Scan for the cell matching the given text and deliver its (X, Y) coordinate at center. 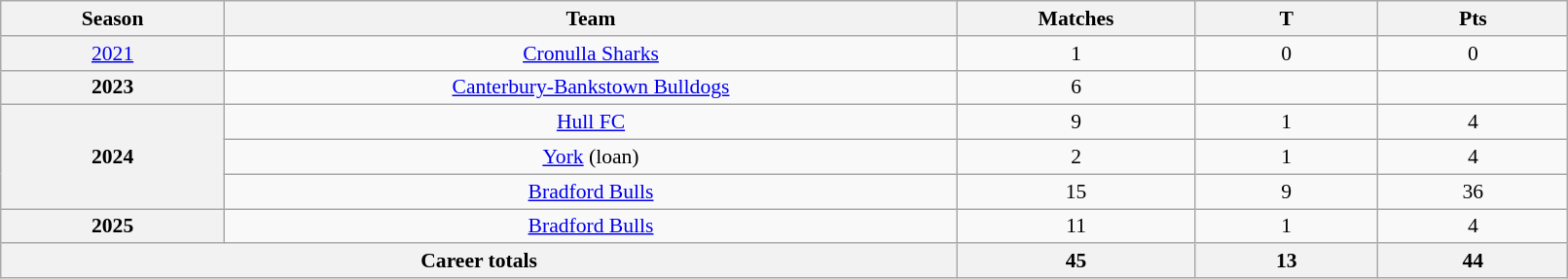
2021 (113, 53)
Hull FC (592, 122)
15 (1076, 192)
Career totals (479, 262)
Cronulla Sharks (592, 53)
2024 (113, 157)
36 (1474, 192)
Canterbury-Bankstown Bulldogs (592, 87)
44 (1474, 262)
York (loan) (592, 157)
2023 (113, 87)
2 (1076, 157)
13 (1287, 262)
45 (1076, 262)
Season (113, 18)
Pts (1474, 18)
Team (592, 18)
T (1287, 18)
11 (1076, 227)
2025 (113, 227)
6 (1076, 87)
Matches (1076, 18)
